Locate the cell with the specified text and output its (x, y) center coordinate. 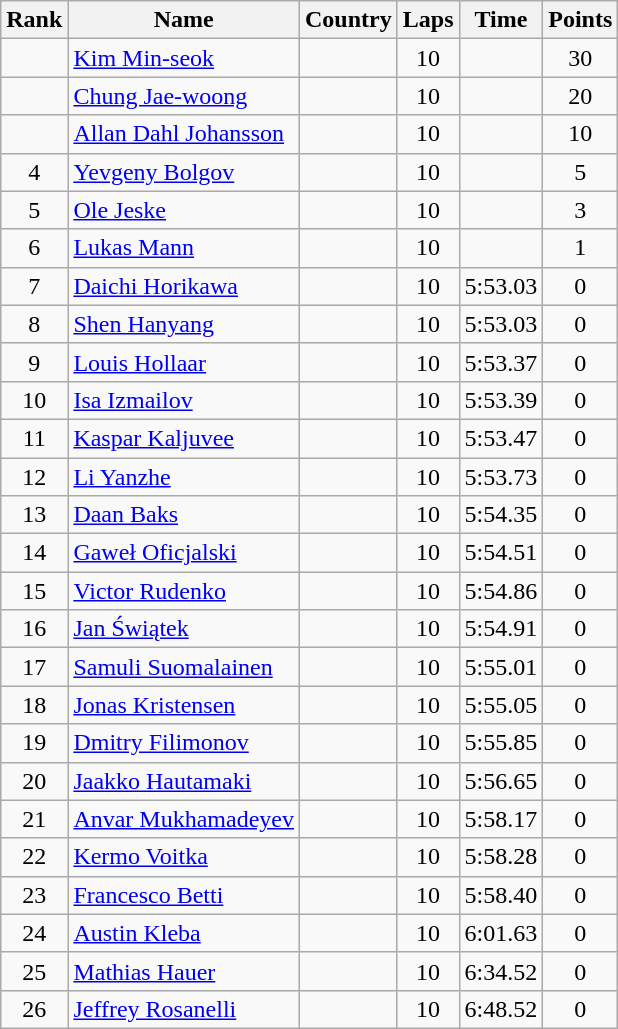
11 (34, 438)
Rank (34, 20)
30 (580, 58)
Yevgeny Bolgov (184, 172)
4 (34, 172)
5:54.51 (501, 553)
5:58.40 (501, 895)
Louis Hollaar (184, 362)
Austin Kleba (184, 933)
13 (34, 515)
5:53.37 (501, 362)
5:53.39 (501, 400)
Shen Hanyang (184, 324)
Kaspar Kaljuvee (184, 438)
Daan Baks (184, 515)
Kim Min-seok (184, 58)
Daichi Horikawa (184, 286)
6 (34, 248)
Jaakko Hautamaki (184, 781)
Samuli Suomalainen (184, 667)
6:01.63 (501, 933)
5:54.86 (501, 591)
Isa Izmailov (184, 400)
Jan Świątek (184, 629)
5:55.85 (501, 743)
5:58.17 (501, 819)
Chung Jae-woong (184, 96)
9 (34, 362)
Points (580, 20)
12 (34, 477)
19 (34, 743)
24 (34, 933)
Country (349, 20)
15 (34, 591)
Time (501, 20)
23 (34, 895)
Lukas Mann (184, 248)
5:55.05 (501, 705)
17 (34, 667)
5:54.91 (501, 629)
18 (34, 705)
8 (34, 324)
6:34.52 (501, 971)
7 (34, 286)
Francesco Betti (184, 895)
5:54.35 (501, 515)
5:56.65 (501, 781)
Victor Rudenko (184, 591)
16 (34, 629)
5:53.73 (501, 477)
21 (34, 819)
Jonas Kristensen (184, 705)
14 (34, 553)
Gaweł Oficjalski (184, 553)
Jeffrey Rosanelli (184, 1009)
6:48.52 (501, 1009)
Name (184, 20)
Mathias Hauer (184, 971)
5:55.01 (501, 667)
Allan Dahl Johansson (184, 134)
5:53.47 (501, 438)
Dmitry Filimonov (184, 743)
1 (580, 248)
Laps (428, 20)
22 (34, 857)
26 (34, 1009)
25 (34, 971)
Li Yanzhe (184, 477)
3 (580, 210)
Ole Jeske (184, 210)
5:58.28 (501, 857)
Kermo Voitka (184, 857)
Anvar Mukhamadeyev (184, 819)
